Pinpoint the cell where the given text exists, returning its (X, Y) midpoint coordinate. 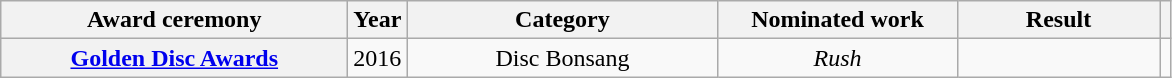
Year (378, 20)
Category (562, 20)
Award ceremony (174, 20)
Disc Bonsang (562, 58)
Nominated work (838, 20)
2016 (378, 58)
Rush (838, 58)
Result (1058, 20)
Golden Disc Awards (174, 58)
